Extract the (x, y) coordinate from the center of the cell holding the provided text.  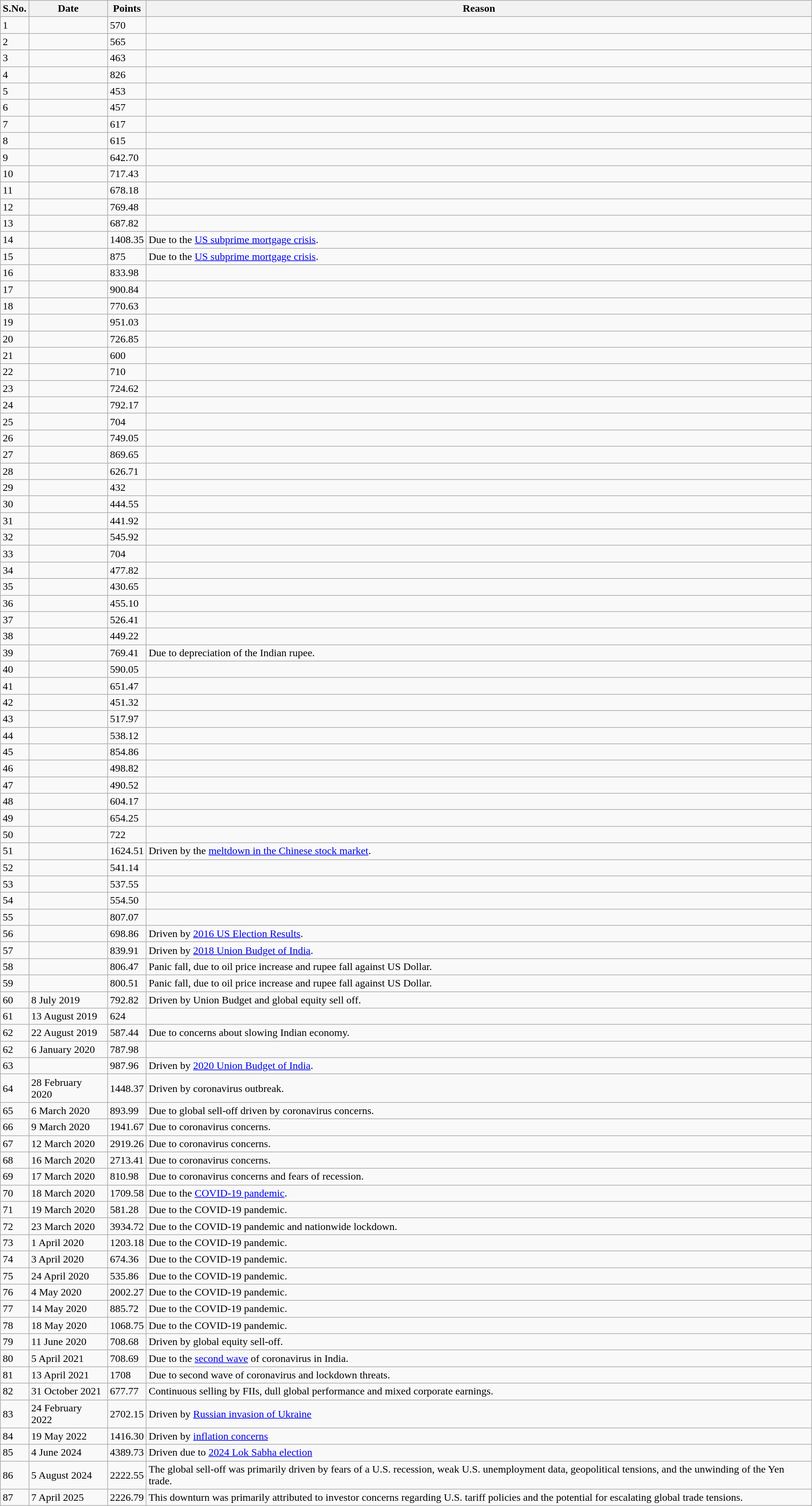
Date (68, 9)
30 (15, 504)
2226.79 (127, 1497)
570 (127, 25)
26 (15, 438)
28 (15, 471)
Driven due to 2024 Lok Sabha election (479, 1453)
6 January 2020 (68, 1049)
22 (15, 372)
13 (15, 224)
Driven by global equity sell-off. (479, 1342)
833.98 (127, 273)
477.82 (127, 570)
Driven by the meltdown in the Chinese stock market. (479, 851)
16 March 2020 (68, 1160)
Due to coronavirus concerns and fears of recession. (479, 1177)
87 (15, 1497)
56 (15, 934)
75 (15, 1276)
Driven by Russian invasion of Ukraine (479, 1414)
46 (15, 769)
53 (15, 884)
565 (127, 42)
587.44 (127, 1033)
2713.41 (127, 1160)
48 (15, 802)
31 (15, 521)
717.43 (127, 174)
7 April 2025 (68, 1497)
541.14 (127, 868)
54 (15, 901)
14 May 2020 (68, 1309)
Due to the second wave of coronavirus in India. (479, 1358)
Due to global sell-off driven by coronavirus concerns. (479, 1111)
987.96 (127, 1066)
590.05 (127, 669)
710 (127, 372)
37 (15, 620)
869.65 (127, 454)
60 (15, 1000)
40 (15, 669)
80 (15, 1358)
545.92 (127, 537)
Driven by 2016 US Election Results. (479, 934)
24 April 2020 (68, 1276)
70 (15, 1193)
28 February 2020 (68, 1088)
490.52 (127, 785)
535.86 (127, 1276)
43 (15, 719)
806.47 (127, 967)
12 (15, 207)
49 (15, 818)
9 (15, 157)
2222.55 (127, 1475)
41 (15, 686)
Driven by Union Budget and global equity sell off. (479, 1000)
Driven by coronavirus outbreak. (479, 1088)
615 (127, 141)
S.No. (15, 9)
498.82 (127, 769)
875 (127, 256)
Continuous selling by FIIs, dull global performance and mixed corporate earnings. (479, 1391)
885.72 (127, 1309)
21 (15, 355)
25 (15, 421)
13 April 2021 (68, 1375)
3 (15, 58)
4 May 2020 (68, 1292)
17 (15, 289)
61 (15, 1016)
74 (15, 1259)
18 (15, 306)
1624.51 (127, 851)
9 March 2020 (68, 1127)
32 (15, 537)
432 (127, 488)
5 (15, 91)
526.41 (127, 620)
626.71 (127, 471)
72 (15, 1226)
63 (15, 1066)
27 (15, 454)
78 (15, 1325)
674.36 (127, 1259)
Driven by inflation concerns (479, 1436)
68 (15, 1160)
Points (127, 9)
17 March 2020 (68, 1177)
451.32 (127, 702)
34 (15, 570)
537.55 (127, 884)
13 August 2019 (68, 1016)
951.03 (127, 322)
86 (15, 1475)
79 (15, 1342)
1068.75 (127, 1325)
839.91 (127, 950)
554.50 (127, 901)
826 (127, 75)
800.51 (127, 983)
770.63 (127, 306)
538.12 (127, 736)
708.69 (127, 1358)
10 (15, 174)
453 (127, 91)
57 (15, 950)
76 (15, 1292)
65 (15, 1111)
769.48 (127, 207)
677.77 (127, 1391)
444.55 (127, 504)
1709.58 (127, 1193)
71 (15, 1210)
687.82 (127, 224)
18 May 2020 (68, 1325)
85 (15, 1453)
58 (15, 967)
11 June 2020 (68, 1342)
67 (15, 1144)
12 March 2020 (68, 1144)
1708 (127, 1375)
624 (127, 1016)
51 (15, 851)
39 (15, 653)
This downturn was primarily attributed to investor concerns regarding U.S. tariff policies and the potential for escalating global trade tensions. (479, 1497)
7 (15, 124)
724.62 (127, 388)
769.41 (127, 653)
1941.67 (127, 1127)
Due to depreciation of the Indian rupee. (479, 653)
29 (15, 488)
2 (15, 42)
3 April 2020 (68, 1259)
900.84 (127, 289)
18 March 2020 (68, 1193)
854.86 (127, 752)
31 October 2021 (68, 1391)
2702.15 (127, 1414)
Reason (479, 9)
6 (15, 108)
66 (15, 1127)
44 (15, 736)
4 June 2024 (68, 1453)
651.47 (127, 686)
24 (15, 405)
654.25 (127, 818)
1416.30 (127, 1436)
463 (127, 58)
69 (15, 1177)
50 (15, 835)
22 August 2019 (68, 1033)
73 (15, 1243)
83 (15, 1414)
722 (127, 835)
11 (15, 190)
2919.26 (127, 1144)
678.18 (127, 190)
84 (15, 1436)
20 (15, 339)
64 (15, 1088)
8 (15, 141)
642.70 (127, 157)
Driven by 2018 Union Budget of India. (479, 950)
35 (15, 587)
4389.73 (127, 1453)
457 (127, 108)
1448.37 (127, 1088)
19 May 2022 (68, 1436)
36 (15, 603)
698.86 (127, 934)
5 April 2021 (68, 1358)
6 March 2020 (68, 1111)
617 (127, 124)
792.82 (127, 1000)
600 (127, 355)
19 (15, 322)
455.10 (127, 603)
59 (15, 983)
441.92 (127, 521)
45 (15, 752)
24 February 2022 (68, 1414)
15 (15, 256)
14 (15, 240)
Driven by 2020 Union Budget of India. (479, 1066)
1203.18 (127, 1243)
792.17 (127, 405)
23 March 2020 (68, 1226)
1408.35 (127, 240)
81 (15, 1375)
708.68 (127, 1342)
893.99 (127, 1111)
517.97 (127, 719)
Due to concerns about slowing Indian economy. (479, 1033)
33 (15, 554)
8 July 2019 (68, 1000)
23 (15, 388)
55 (15, 917)
Due to the COVID-19 pandemic and nationwide lockdown. (479, 1226)
1 (15, 25)
47 (15, 785)
749.05 (127, 438)
449.22 (127, 636)
581.28 (127, 1210)
430.65 (127, 587)
4 (15, 75)
16 (15, 273)
Due to second wave of coronavirus and lockdown threats. (479, 1375)
807.07 (127, 917)
3934.72 (127, 1226)
52 (15, 868)
604.17 (127, 802)
42 (15, 702)
38 (15, 636)
77 (15, 1309)
19 March 2020 (68, 1210)
2002.27 (127, 1292)
5 August 2024 (68, 1475)
726.85 (127, 339)
787.98 (127, 1049)
810.98 (127, 1177)
82 (15, 1391)
1 April 2020 (68, 1243)
